Capture the cell that displays the provided text and extract its (x, y) central coordinate. 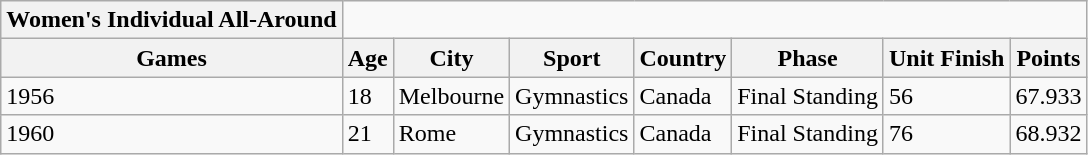
Country (683, 58)
18 (368, 96)
56 (946, 96)
1956 (172, 96)
68.932 (1048, 134)
Melbourne (451, 96)
City (451, 58)
Sport (572, 58)
Phase (808, 58)
76 (946, 134)
1960 (172, 134)
Rome (451, 134)
Unit Finish (946, 58)
67.933 (1048, 96)
Women's Individual All-Around (172, 20)
Points (1048, 58)
21 (368, 134)
Age (368, 58)
Games (172, 58)
